Pinpoint the cell where the given text exists, returning its [x, y] midpoint coordinate. 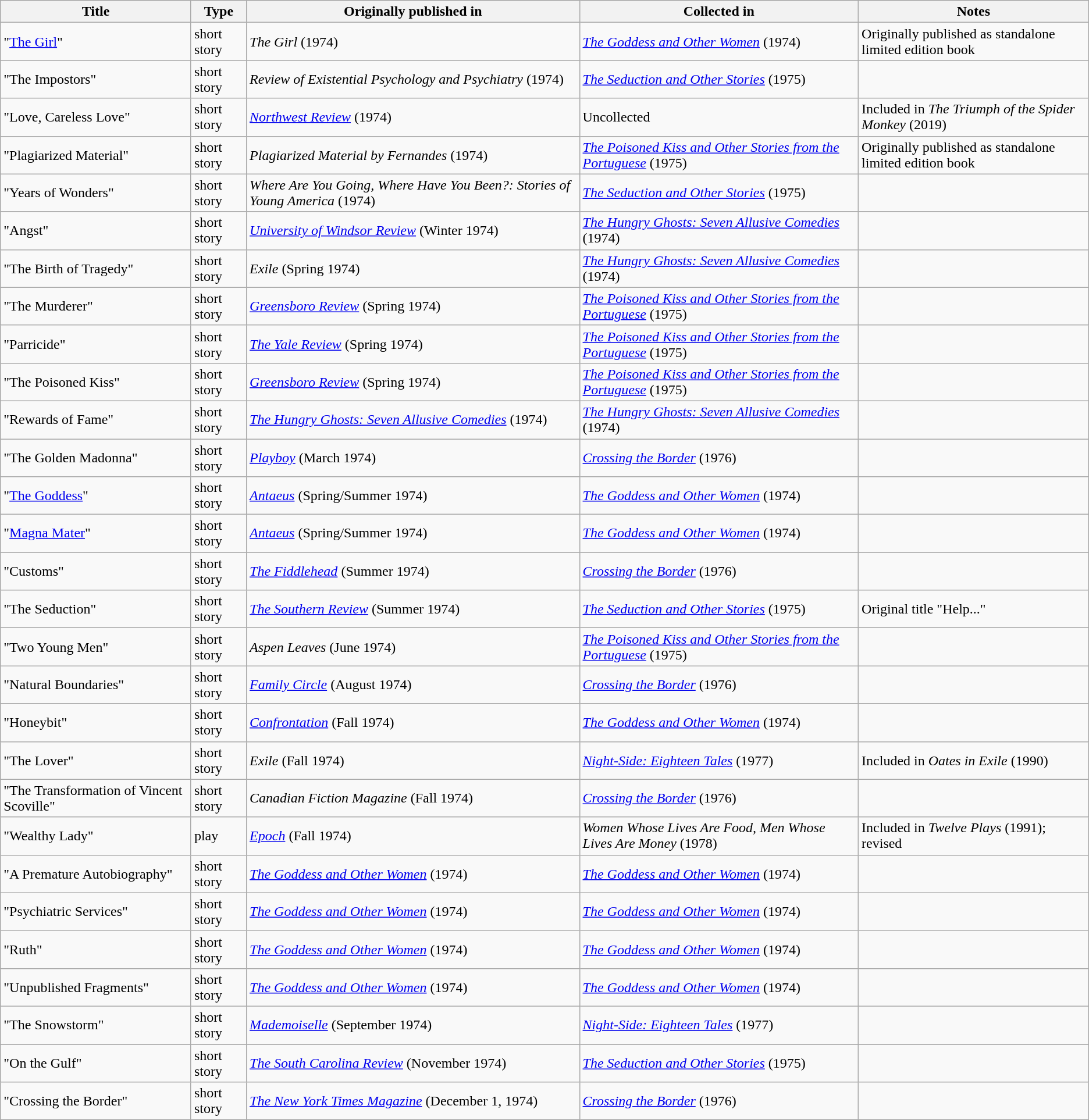
The New York Times Magazine (December 1, 1974) [413, 1101]
Family Circle (August 1974) [413, 685]
"The Transformation of Vincent Scoville" [96, 798]
"Ruth" [96, 949]
The Southern Review (Summer 1974) [413, 609]
"The Murderer" [96, 306]
Playboy (March 1974) [413, 457]
University of Windsor Review (Winter 1974) [413, 230]
"The Birth of Tragedy" [96, 269]
"Two Young Men" [96, 647]
"Years of Wonders" [96, 193]
"Magna Mater" [96, 534]
"The Poisoned Kiss" [96, 381]
"The Girl" [96, 42]
Exile (Spring 1974) [413, 269]
Where Are You Going, Where Have You Been?: Stories of Young America (1974) [413, 193]
"Rewards of Fame" [96, 420]
"Parricide" [96, 344]
The South Carolina Review (November 1974) [413, 1063]
Mademoiselle (September 1974) [413, 1025]
"A Premature Autobiography" [96, 873]
Canadian Fiction Magazine (Fall 1974) [413, 798]
"The Lover" [96, 761]
Included in The Triumph of the Spider Monkey (2019) [974, 117]
Women Whose Lives Are Food, Men Whose Lives Are Money (1978) [719, 836]
The Yale Review (Spring 1974) [413, 344]
Title [96, 12]
Collected in [719, 12]
"Customs" [96, 571]
Northwest Review (1974) [413, 117]
play [219, 836]
The Girl (1974) [413, 42]
Confrontation (Fall 1974) [413, 722]
"The Snowstorm" [96, 1025]
Uncollected [719, 117]
Included in Oates in Exile (1990) [974, 761]
Type [219, 12]
"On the Gulf" [96, 1063]
Epoch (Fall 1974) [413, 836]
"The Seduction" [96, 609]
"Angst" [96, 230]
Exile (Fall 1974) [413, 761]
"The Goddess" [96, 495]
"Love, Careless Love" [96, 117]
"Crossing the Border" [96, 1101]
"Plagiarized Material" [96, 155]
Plagiarized Material by Fernandes (1974) [413, 155]
"Psychiatric Services" [96, 912]
Review of Existential Psychology and Psychiatry (1974) [413, 79]
"Wealthy Lady" [96, 836]
Original title "Help..." [974, 609]
Aspen Leaves (June 1974) [413, 647]
"The Impostors" [96, 79]
"Natural Boundaries" [96, 685]
The Fiddlehead (Summer 1974) [413, 571]
Originally published in [413, 12]
"Unpublished Fragments" [96, 987]
Notes [974, 12]
"The Golden Madonna" [96, 457]
"Honeybit" [96, 722]
Included in Twelve Plays (1991); revised [974, 836]
